Return the [x, y] coordinate for the center point of the cell that contains the specified text.  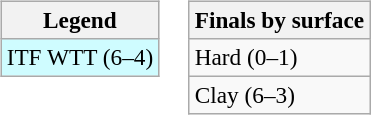
Legend [80, 20]
Clay (6–3) [279, 95]
Finals by surface [279, 20]
Hard (0–1) [279, 57]
ITF WTT (6–4) [80, 57]
